Capture the cell that displays the provided text and extract its (x, y) central coordinate. 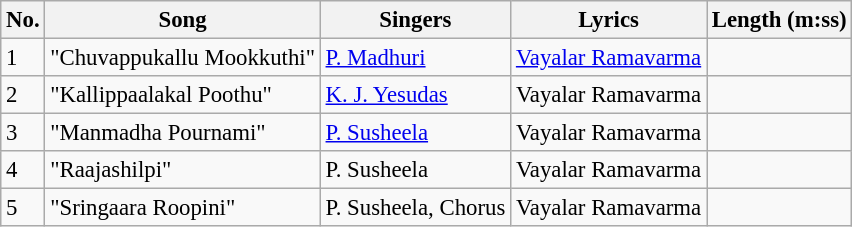
2 (23, 95)
P. Susheela, Chorus (415, 208)
5 (23, 208)
Song (182, 20)
"Manmadha Pournami" (182, 133)
P. Madhuri (415, 58)
"Chuvappukallu Mookkuthi" (182, 58)
1 (23, 58)
"Sringaara Roopini" (182, 208)
K. J. Yesudas (415, 95)
Singers (415, 20)
4 (23, 170)
No. (23, 20)
3 (23, 133)
"Kallippaalakal Poothu" (182, 95)
Lyrics (609, 20)
Length (m:ss) (778, 20)
"Raajashilpi" (182, 170)
